Capture the cell that displays the provided text and extract its [X, Y] central coordinate. 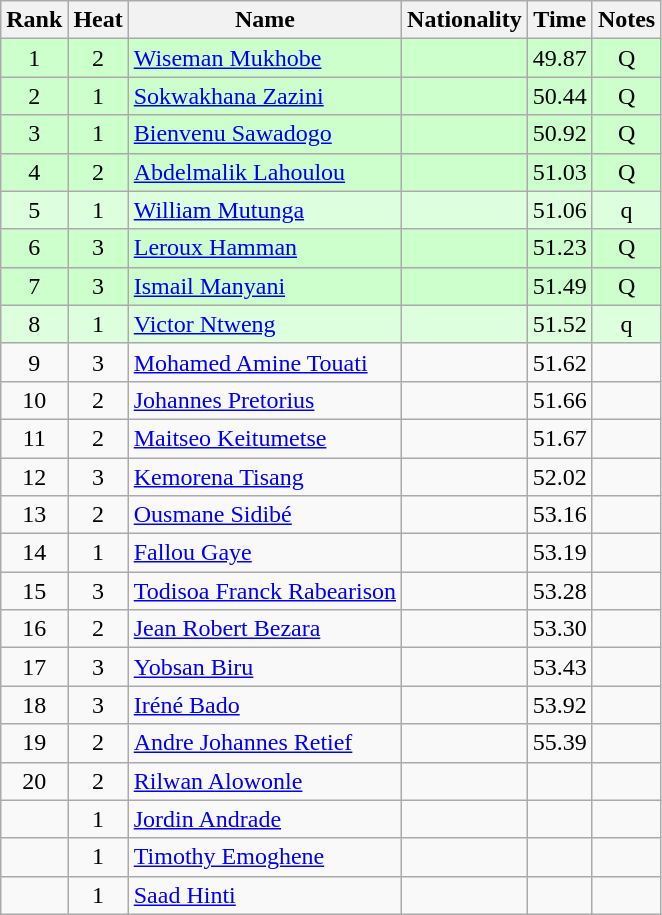
20 [34, 781]
William Mutunga [264, 210]
53.30 [560, 629]
Kemorena Tisang [264, 477]
51.03 [560, 172]
49.87 [560, 58]
Jean Robert Bezara [264, 629]
16 [34, 629]
Maitseo Keitumetse [264, 438]
Jordin Andrade [264, 819]
Mohamed Amine Touati [264, 362]
Sokwakhana Zazini [264, 96]
Wiseman Mukhobe [264, 58]
12 [34, 477]
Yobsan Biru [264, 667]
17 [34, 667]
Saad Hinti [264, 895]
52.02 [560, 477]
11 [34, 438]
51.52 [560, 324]
Notes [626, 20]
53.28 [560, 591]
8 [34, 324]
51.67 [560, 438]
50.44 [560, 96]
Iréné Bado [264, 705]
Todisoa Franck Rabearison [264, 591]
Abdelmalik Lahoulou [264, 172]
19 [34, 743]
5 [34, 210]
7 [34, 286]
51.49 [560, 286]
Fallou Gaye [264, 553]
Andre Johannes Retief [264, 743]
Timothy Emoghene [264, 857]
51.62 [560, 362]
53.92 [560, 705]
50.92 [560, 134]
Johannes Pretorius [264, 400]
4 [34, 172]
53.16 [560, 515]
Leroux Hamman [264, 248]
14 [34, 553]
51.66 [560, 400]
9 [34, 362]
13 [34, 515]
Bienvenu Sawadogo [264, 134]
18 [34, 705]
Name [264, 20]
Ismail Manyani [264, 286]
51.23 [560, 248]
Time [560, 20]
Rilwan Alowonle [264, 781]
Ousmane Sidibé [264, 515]
Nationality [465, 20]
53.19 [560, 553]
55.39 [560, 743]
Victor Ntweng [264, 324]
6 [34, 248]
10 [34, 400]
Heat [98, 20]
53.43 [560, 667]
15 [34, 591]
Rank [34, 20]
51.06 [560, 210]
